Capture the cell that displays the provided text and extract its (X, Y) central coordinate. 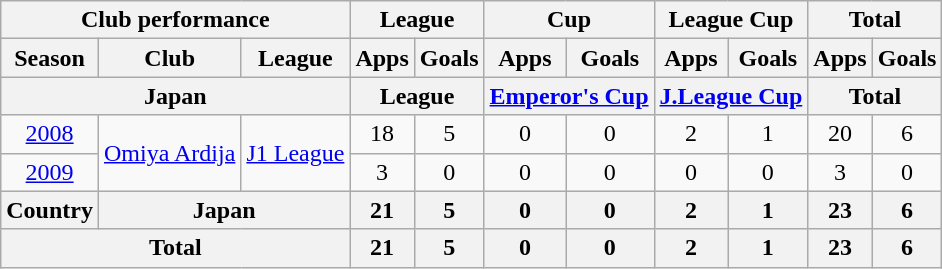
2008 (50, 134)
Season (50, 58)
Cup (569, 20)
League Cup (731, 20)
Club (169, 58)
Club performance (176, 20)
Omiya Ardija (169, 153)
Emperor's Cup (569, 96)
18 (382, 134)
J1 League (296, 153)
20 (840, 134)
J.League Cup (731, 96)
Country (50, 210)
2009 (50, 172)
